Identify which cell holds the provided text, then report its (X, Y) central coordinate. 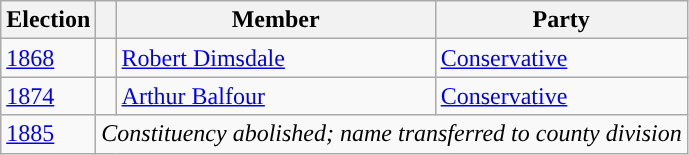
1874 (48, 96)
Arthur Balfour (276, 96)
Constituency abolished; name transferred to county division (392, 134)
Member (276, 20)
Robert Dimsdale (276, 58)
Party (561, 20)
1885 (48, 134)
Election (48, 20)
1868 (48, 58)
